Detect which cell encompasses the target text, then output its (x, y) center coordinate. 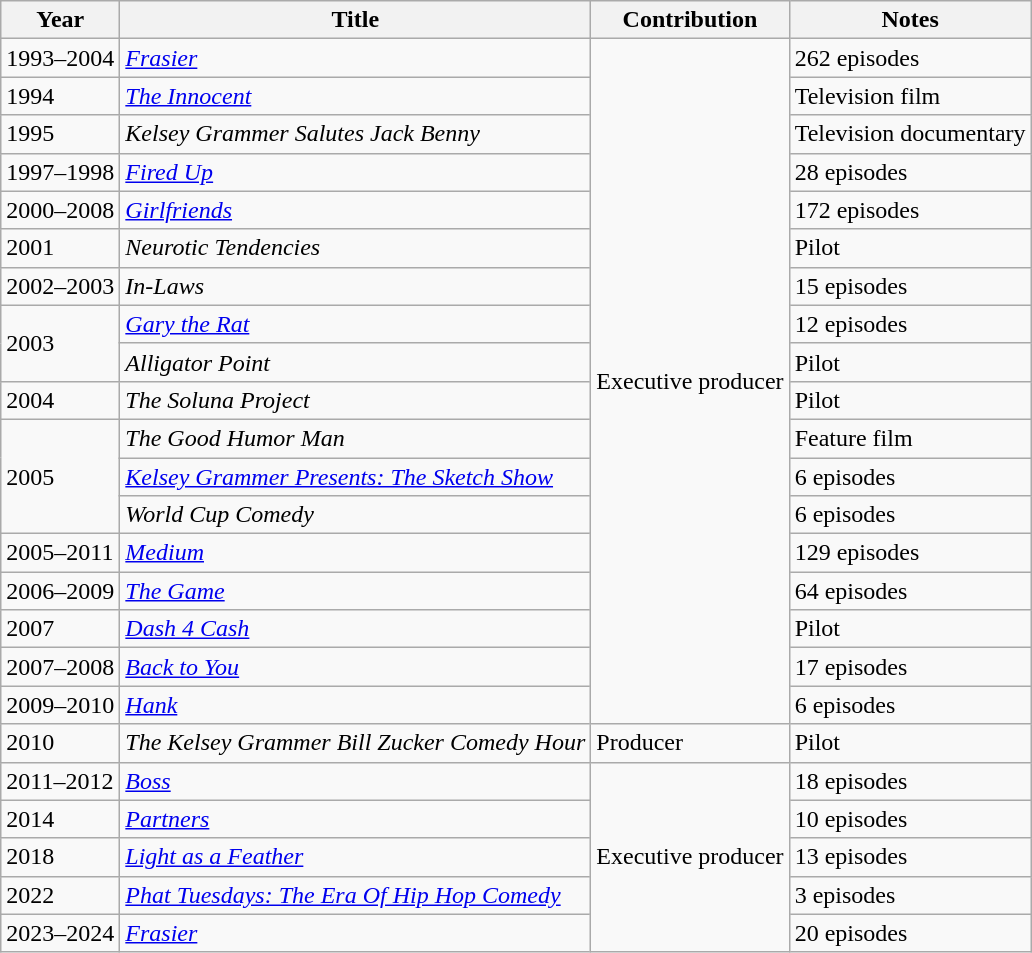
12 episodes (910, 324)
2006–2009 (60, 591)
Television film (910, 96)
28 episodes (910, 172)
Boss (356, 781)
64 episodes (910, 591)
Producer (690, 743)
2010 (60, 743)
20 episodes (910, 933)
Phat Tuesdays: The Era Of Hip Hop Comedy (356, 895)
15 episodes (910, 286)
172 episodes (910, 210)
The Kelsey Grammer Bill Zucker Comedy Hour (356, 743)
Partners (356, 819)
262 episodes (910, 58)
2014 (60, 819)
Television documentary (910, 134)
2001 (60, 248)
2003 (60, 343)
2022 (60, 895)
Back to You (356, 667)
1993–2004 (60, 58)
2009–2010 (60, 705)
10 episodes (910, 819)
Neurotic Tendencies (356, 248)
Kelsey Grammer Presents: The Sketch Show (356, 477)
Girlfriends (356, 210)
1994 (60, 96)
Feature film (910, 438)
The Good Humor Man (356, 438)
Medium (356, 553)
World Cup Comedy (356, 515)
Year (60, 20)
18 episodes (910, 781)
The Soluna Project (356, 400)
Fired Up (356, 172)
Gary the Rat (356, 324)
Contribution (690, 20)
2007–2008 (60, 667)
Kelsey Grammer Salutes Jack Benny (356, 134)
13 episodes (910, 857)
2023–2024 (60, 933)
Dash 4 Cash (356, 629)
Light as a Feather (356, 857)
The Innocent (356, 96)
The Game (356, 591)
In-Laws (356, 286)
2000–2008 (60, 210)
Notes (910, 20)
17 episodes (910, 667)
2005–2011 (60, 553)
2018 (60, 857)
2011–2012 (60, 781)
1997–1998 (60, 172)
2004 (60, 400)
1995 (60, 134)
Hank (356, 705)
Title (356, 20)
Alligator Point (356, 362)
2005 (60, 476)
3 episodes (910, 895)
129 episodes (910, 553)
2007 (60, 629)
2002–2003 (60, 286)
